Identify which cell holds the provided text, then report its (X, Y) central coordinate. 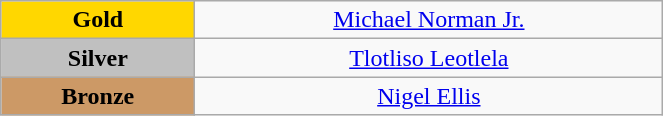
Nigel Ellis (429, 96)
Tlotliso Leotlela (429, 58)
Gold (98, 20)
Silver (98, 58)
Michael Norman Jr. (429, 20)
Bronze (98, 96)
